Identify which cell holds the provided text, then report its [X, Y] central coordinate. 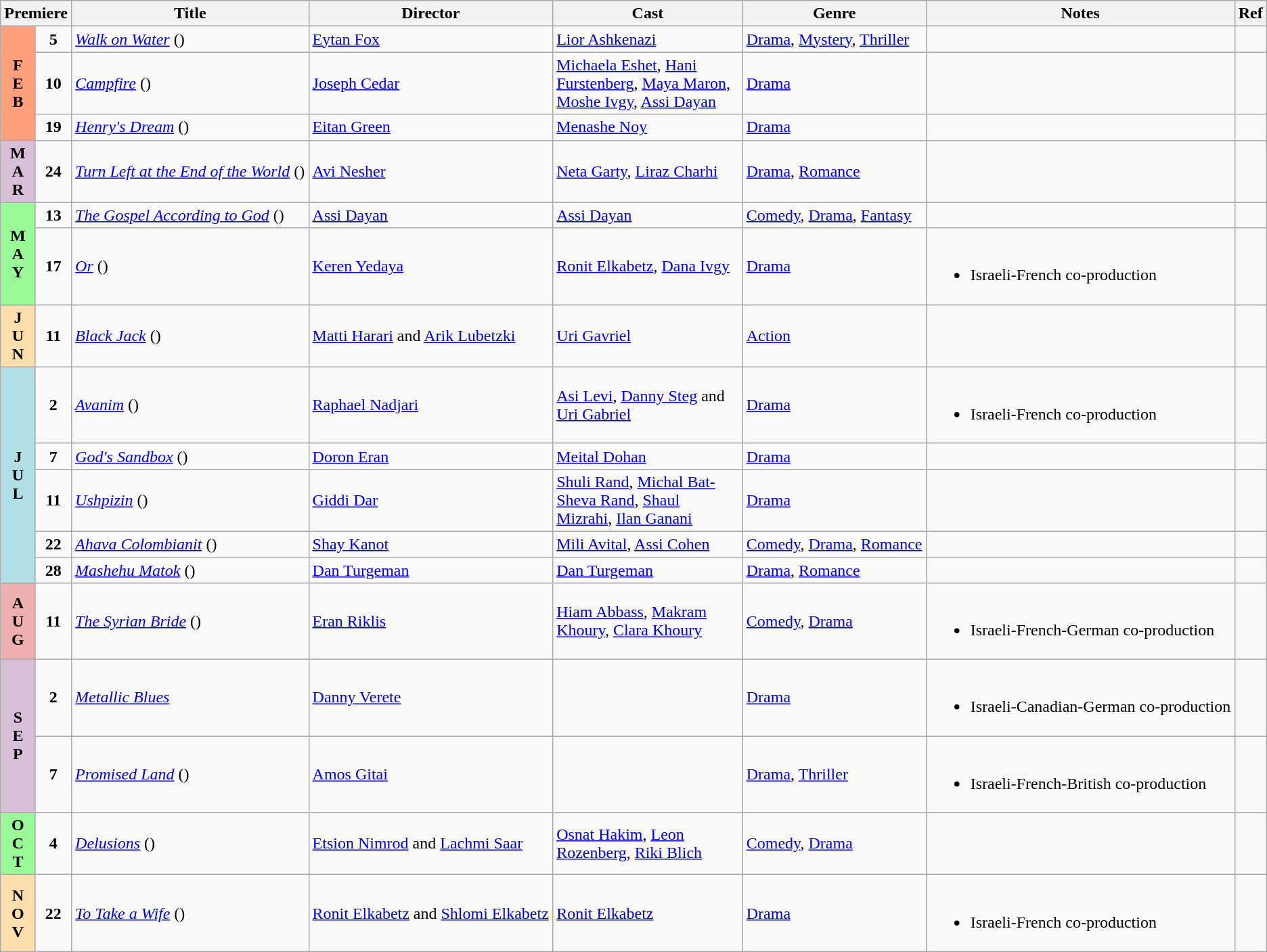
Walk on Water () [190, 39]
Title [190, 14]
Giddi Dar [430, 500]
5 [53, 39]
4 [53, 844]
NOV [18, 913]
24 [53, 171]
Ushpizin () [190, 500]
Israeli-French-British co-production [1080, 774]
Ronit Elkabetz [648, 913]
JUL [18, 475]
Hiam Abbass, Makram Khoury, Clara Khoury [648, 621]
Metallic Blues [190, 698]
FEB [18, 83]
Comedy, Drama, Fantasy [834, 215]
Keren Yedaya [430, 267]
Lior Ashkenazi [648, 39]
The Gospel According to God () [190, 215]
OCT [18, 844]
Ref [1251, 14]
Comedy, Drama, Romance [834, 544]
Ronit Elkabetz and Shlomi Elkabetz [430, 913]
Mashehu Matok () [190, 570]
Asi Levi, Danny Steg and Uri Gabriel [648, 405]
Promised Land () [190, 774]
Mili Avital, Assi Cohen [648, 544]
Delusions () [190, 844]
Black Jack () [190, 336]
Turn Left at the End of the World () [190, 171]
Director [430, 14]
Drama, Mystery, Thriller [834, 39]
Avanim () [190, 405]
Avi Nesher [430, 171]
To Take a Wife () [190, 913]
Israeli-French-German co-production [1080, 621]
Notes [1080, 14]
19 [53, 127]
Henry's Dream () [190, 127]
Premiere [37, 14]
17 [53, 267]
Meital Dohan [648, 456]
Matti Harari and Arik Lubetzki [430, 336]
Cast [648, 14]
Michaela Eshet, Hani Furstenberg, Maya Maron, Moshe Ivgy, Assi Dayan [648, 83]
Action [834, 336]
MAR [18, 171]
Israeli-Canadian-German co-production [1080, 698]
Joseph Cedar [430, 83]
Doron Eran [430, 456]
God's Sandbox () [190, 456]
Shuli Rand, Michal Bat-Sheva Rand, Shaul Mizrahi, Ilan Ganani [648, 500]
Campfire () [190, 83]
Uri Gavriel [648, 336]
13 [53, 215]
28 [53, 570]
Eran Riklis [430, 621]
Eitan Green [430, 127]
AUG [18, 621]
The Syrian Bride () [190, 621]
Menashe Noy [648, 127]
Genre [834, 14]
Amos Gitai [430, 774]
MAY [18, 253]
Drama, Thriller [834, 774]
Shay Kanot [430, 544]
Ahava Colombianit () [190, 544]
10 [53, 83]
Osnat Hakim, Leon Rozenberg, Riki Blich [648, 844]
SEP [18, 736]
Neta Garty, Liraz Charhi [648, 171]
Or () [190, 267]
JUN [18, 336]
Eytan Fox [430, 39]
Danny Verete [430, 698]
Etsion Nimrod and Lachmi Saar [430, 844]
Raphael Nadjari [430, 405]
Ronit Elkabetz, Dana Ivgy [648, 267]
